Capture the cell that displays the provided text and extract its (X, Y) central coordinate. 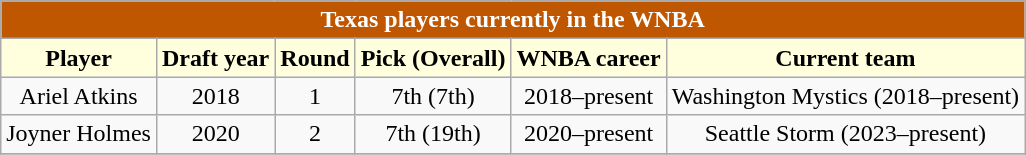
Player (79, 58)
7th (7th) (433, 96)
Washington Mystics (2018–present) (845, 96)
2020–present (588, 134)
Current team (845, 58)
Joyner Holmes (79, 134)
WNBA career (588, 58)
Round (315, 58)
7th (19th) (433, 134)
2020 (215, 134)
Seattle Storm (2023–present) (845, 134)
Texas players currently in the WNBA (513, 20)
Draft year (215, 58)
2018–present (588, 96)
Ariel Atkins (79, 96)
2018 (215, 96)
2 (315, 134)
1 (315, 96)
Pick (Overall) (433, 58)
